Find where the given text appears and provide that cell's center as [X, Y] coordinate. 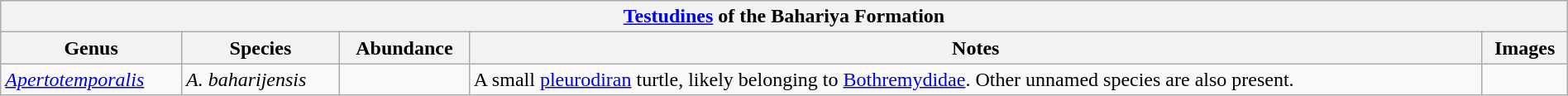
Species [260, 48]
Apertotemporalis [91, 79]
Images [1525, 48]
A. baharijensis [260, 79]
A small pleurodiran turtle, likely belonging to Bothremydidae. Other unnamed species are also present. [976, 79]
Genus [91, 48]
Notes [976, 48]
Testudines of the Bahariya Formation [784, 17]
Abundance [404, 48]
